Output the (X, Y) coordinate of the center of the cell containing the given text.  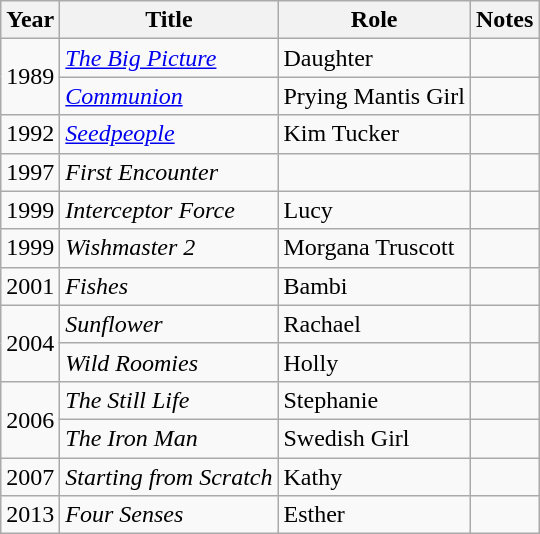
Morgana Truscott (374, 248)
1997 (30, 172)
Fishes (169, 286)
2004 (30, 343)
Year (30, 20)
The Big Picture (169, 58)
Kathy (374, 477)
The Still Life (169, 400)
Seedpeople (169, 134)
2001 (30, 286)
2007 (30, 477)
Esther (374, 515)
Communion (169, 96)
Notes (504, 20)
Wild Roomies (169, 362)
Swedish Girl (374, 438)
Role (374, 20)
Sunflower (169, 324)
The Iron Man (169, 438)
First Encounter (169, 172)
Interceptor Force (169, 210)
Four Senses (169, 515)
1992 (30, 134)
Holly (374, 362)
1989 (30, 77)
Stephanie (374, 400)
Starting from Scratch (169, 477)
Lucy (374, 210)
2006 (30, 419)
Bambi (374, 286)
Daughter (374, 58)
Title (169, 20)
Wishmaster 2 (169, 248)
2013 (30, 515)
Rachael (374, 324)
Kim Tucker (374, 134)
Prying Mantis Girl (374, 96)
